Detect which cell encompasses the target text, then output its [X, Y] center coordinate. 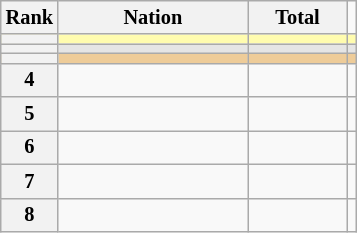
4 [30, 80]
6 [30, 147]
Nation [153, 17]
7 [30, 181]
Total [298, 17]
Rank [30, 17]
8 [30, 215]
5 [30, 114]
